Search for the cell housing the specified text and yield its [x, y] center coordinate. 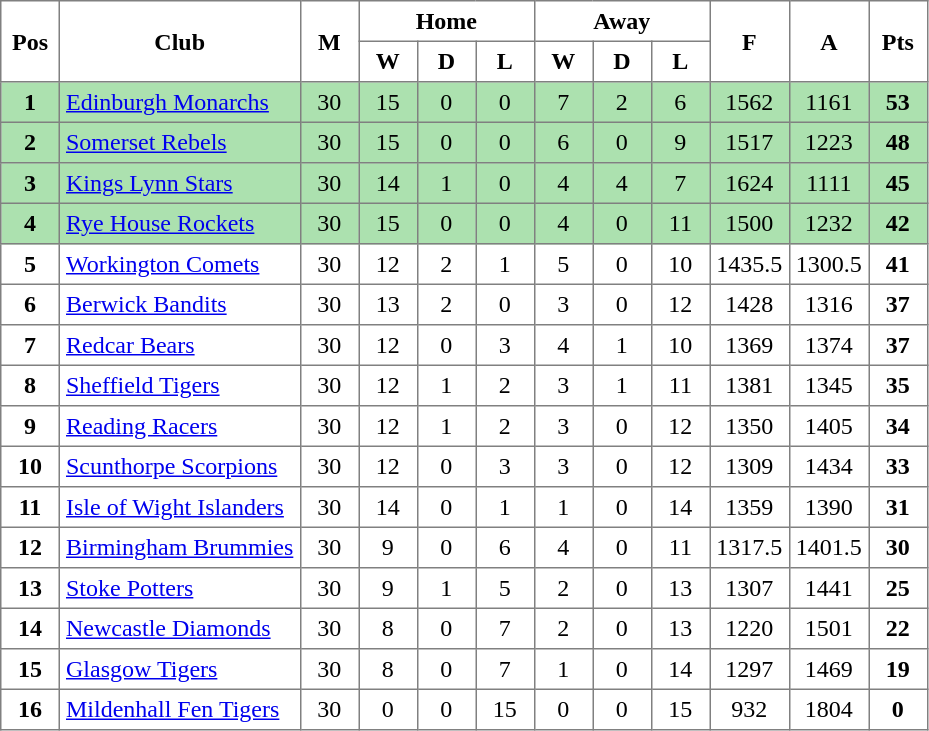
1307 [750, 588]
Workington Comets [180, 264]
34 [898, 426]
45 [898, 183]
1501 [829, 628]
1345 [829, 385]
Kings Lynn Stars [180, 183]
1297 [750, 669]
Away [622, 21]
53 [898, 102]
Isle of Wight Islanders [180, 507]
1390 [829, 507]
1405 [829, 426]
31 [898, 507]
48 [898, 142]
1369 [750, 345]
Mildenhall Fen Tigers [180, 709]
1220 [750, 628]
Edinburgh Monarchs [180, 102]
1161 [829, 102]
Scunthorpe Scorpions [180, 466]
Pts [898, 42]
Redcar Bears [180, 345]
1435.5 [750, 264]
Somerset Rebels [180, 142]
1300.5 [829, 264]
35 [898, 385]
Rye House Rockets [180, 223]
1624 [750, 183]
1359 [750, 507]
A [829, 42]
Stoke Potters [180, 588]
Berwick Bandits [180, 304]
Glasgow Tigers [180, 669]
1469 [829, 669]
1804 [829, 709]
1317.5 [750, 547]
1309 [750, 466]
Newcastle Diamonds [180, 628]
25 [898, 588]
1517 [750, 142]
M [329, 42]
1374 [829, 345]
1223 [829, 142]
Home [447, 21]
Birmingham Brummies [180, 547]
41 [898, 264]
Sheffield Tigers [180, 385]
1428 [750, 304]
16 [30, 709]
Pos [30, 42]
F [750, 42]
Reading Racers [180, 426]
Club [180, 42]
1500 [750, 223]
1350 [750, 426]
19 [898, 669]
42 [898, 223]
932 [750, 709]
33 [898, 466]
1562 [750, 102]
1111 [829, 183]
1434 [829, 466]
1232 [829, 223]
1441 [829, 588]
22 [898, 628]
1381 [750, 385]
1316 [829, 304]
1401.5 [829, 547]
